Determine the [X, Y] coordinate at the center of the cell enclosing the given text.  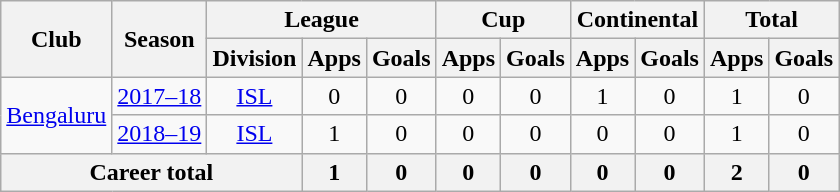
Club [56, 39]
Total [771, 20]
Cup [503, 20]
Season [160, 39]
2017–18 [160, 96]
Continental [637, 20]
League [322, 20]
2 [736, 172]
Division [254, 58]
Bengaluru [56, 115]
2018–19 [160, 134]
Career total [152, 172]
